Provide the [X, Y] coordinate of the cell's center where the given text is located.  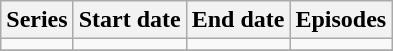
Series [37, 20]
End date [238, 20]
Start date [130, 20]
Episodes [341, 20]
